Extract the (X, Y) coordinate from the center of the cell holding the provided text.  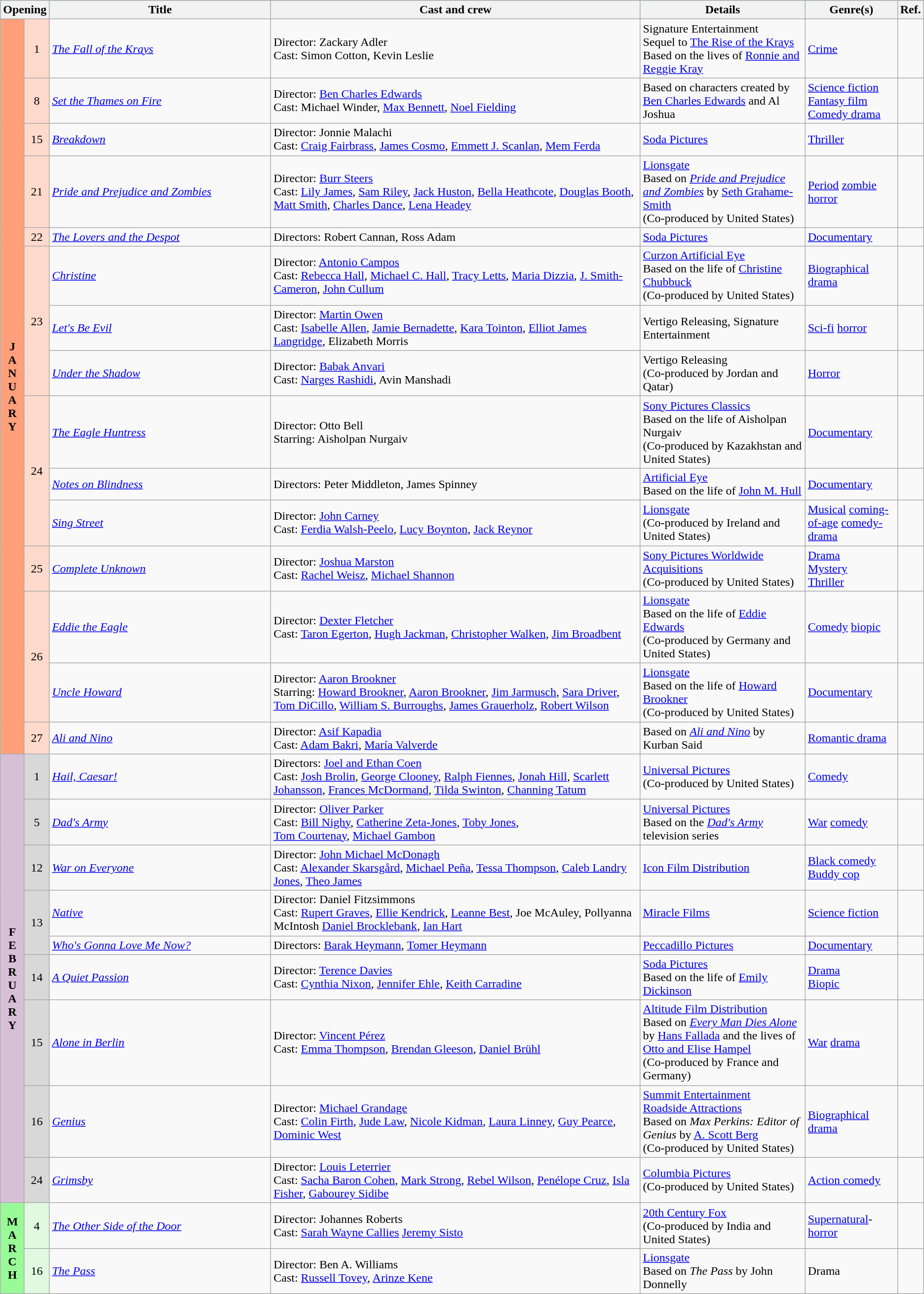
Lionsgate Based on the life of Howard Brookner (Co-produced by United States) (723, 693)
Based on Ali and Nino by Kurban Said (723, 738)
Comedy (851, 777)
Directors: Barak Heymann, Tomer Heymann (456, 945)
Peccadillo Pictures (723, 945)
Director: Louis Leterrier Cast: Sacha Baron Cohen, Mark Strong, Rebel Wilson, Penélope Cruz, Isla Fisher, Gabourey Sidibe (456, 1180)
Director: Terence Davies Cast: Cynthia Nixon, Jennifer Ehle, Keith Carradine (456, 977)
Science fiction Fantasy film Comedy drama (851, 101)
Romantic drama (851, 738)
Universal Pictures (Co-produced by United States) (723, 777)
Director: Ben A. Williams Cast: Russell Tovey, Arinze Kene (456, 1271)
23 (37, 321)
War drama (851, 1042)
Director: Jonnie Malachi Cast: Craig Fairbrass, James Cosmo, Emmett J. Scanlan, Mem Ferda (456, 139)
Dad's Army (160, 822)
Director: Antonio Campos Cast: Rebecca Hall, Michael C. Hall, Tracy Letts, Maria Dizzia, J. Smith-Cameron, John Cullum (456, 275)
Lionsgate Based on the life of Eddie Edwards (Co-produced by Germany and United States) (723, 627)
Director: Joshua Marston Cast: Rachel Weisz, Michael Shannon (456, 569)
Universal Pictures Based on the Dad's Army television series (723, 822)
Opening (25, 10)
Thriller (851, 139)
Altitude Film Distribution Based on Every Man Dies Alone by Hans Fallada and the lives of Otto and Elise Hampel (Co-produced by France and Germany) (723, 1042)
Drama (851, 1271)
Director: Johannes Roberts Cast: Sarah Wayne Callies Jeremy Sisto (456, 1225)
Columbia Pictures (Co-produced by United States) (723, 1180)
Directors: Robert Cannan, Ross Adam (456, 237)
Ali and Nino (160, 738)
Native (160, 913)
FEBRUARY (13, 979)
The Fall of the Krays (160, 48)
Complete Unknown (160, 569)
5 (37, 822)
Director: Burr Steers Cast: Lily James, Sam Riley, Jack Huston, Bella Heathcote, Douglas Booth, Matt Smith, Charles Dance, Lena Headey (456, 191)
Artificial Eye Based on the life of John M. Hull (723, 484)
Director: Daniel Fitzsimmons Cast: Rupert Graves, Ellie Kendrick, Leanne Best, Joe McAuley, Pollyanna McIntosh Daniel Brocklebank, Ian Hart (456, 913)
The Eagle Huntress (160, 432)
JANUARY (13, 387)
Director: John Michael McDonagh Cast: Alexander Skarsgård, Michael Peña, Tessa Thompson, Caleb Landry Jones, Theo James (456, 868)
Grimsby (160, 1180)
Genius (160, 1121)
Cast and crew (456, 10)
Director: Asif Kapadia Cast: Adam Bakri, María Valverde (456, 738)
Who's Gonna Love Me Now? (160, 945)
Hail, Caesar! (160, 777)
MARCH (13, 1248)
13 (37, 922)
21 (37, 191)
Title (160, 10)
The Lovers and the Despot (160, 237)
Directors: Peter Middleton, James Spinney (456, 484)
Black comedy Buddy cop (851, 868)
Details (723, 10)
Comedy biopic (851, 627)
War comedy (851, 822)
War on Everyone (160, 868)
Miracle Films (723, 913)
26 (37, 656)
Notes on Blindness (160, 484)
Sing Street (160, 523)
Director: Otto Bell Starring: Aisholpan Nurgaiv (456, 432)
Based on characters created by Ben Charles Edwards and Al Joshua (723, 101)
Director: Vincent Pérez Cast: Emma Thompson, Brendan Gleeson, Daniel Brühl (456, 1042)
Drama Biopic (851, 977)
Let's Be Evil (160, 328)
Director: John Carney Cast: Ferdia Walsh-Peelo, Lucy Boynton, Jack Reynor (456, 523)
22 (37, 237)
Lionsgate Based on Pride and Prejudice and Zombies by Seth Grahame-Smith (Co-produced by United States) (723, 191)
Lionsgate (Co-produced by Ireland and United States) (723, 523)
Musical coming-of-age comedy-drama (851, 523)
Sony Pictures Classics Based on the life of Aisholpan Nurgaiv (Co-produced by Kazakhstan and United States) (723, 432)
Vertigo Releasing (Co-produced by Jordan and Qatar) (723, 373)
Signature Entertainment Sequel to The Rise of the Krays Based on the lives of Ronnie and Reggie Kray (723, 48)
27 (37, 738)
Director: Babak Anvari Cast: Narges Rashidi, Avin Manshadi (456, 373)
Science fiction (851, 913)
Director: Dexter Fletcher Cast: Taron Egerton, Hugh Jackman, Christopher Walken, Jim Broadbent (456, 627)
12 (37, 868)
Drama Mystery Thriller (851, 569)
Director: Martin Owen Cast: Isabelle Allen, Jamie Bernadette, Kara Tointon, Elliot James Langridge, Elizabeth Morris (456, 328)
Alone in Berlin (160, 1042)
Horror (851, 373)
Genre(s) (851, 10)
Eddie the Eagle (160, 627)
Director: Oliver Parker Cast: Bill Nighy, Catherine Zeta-Jones, Toby Jones, Tom Courtenay, Michael Gambon (456, 822)
Sony Pictures Worldwide Acquisitions (Co-produced by United States) (723, 569)
Lionsgate Based on The Pass by John Donnelly (723, 1271)
Summit Entertainment Roadside Attractions Based on Max Perkins: Editor of Genius by A. Scott Berg (Co-produced by United States) (723, 1121)
Set the Thames on Fire (160, 101)
Vertigo Releasing, Signature Entertainment (723, 328)
Period zombie horror (851, 191)
Soda Pictures Based on the life of Emily Dickinson (723, 977)
Curzon Artificial Eye Based on the life of Christine Chubbuck (Co-produced by United States) (723, 275)
8 (37, 101)
Uncle Howard (160, 693)
Sci-fi horror (851, 328)
4 (37, 1225)
Director: Michael Grandage Cast: Colin Firth, Jude Law, Nicole Kidman, Laura Linney, Guy Pearce, Dominic West (456, 1121)
Breakdown (160, 139)
The Other Side of the Door (160, 1225)
Director: Zackary Adler Cast: Simon Cotton, Kevin Leslie (456, 48)
Under the Shadow (160, 373)
Crime (851, 48)
Supernatural-horror (851, 1225)
Christine (160, 275)
20th Century Fox (Co-produced by India and United States) (723, 1225)
A Quiet Passion (160, 977)
14 (37, 977)
Action comedy (851, 1180)
The Pass (160, 1271)
Director: Ben Charles Edwards Cast: Michael Winder, Max Bennett, Noel Fielding (456, 101)
Pride and Prejudice and Zombies (160, 191)
Ref. (910, 10)
25 (37, 569)
Icon Film Distribution (723, 868)
